Locate the cell with the specified text and output its [X, Y] center coordinate. 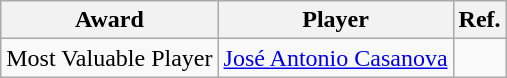
Most Valuable Player [110, 58]
Player [336, 20]
José Antonio Casanova [336, 58]
Ref. [480, 20]
Award [110, 20]
